Extract the (X, Y) coordinate from the center of the cell holding the provided text.  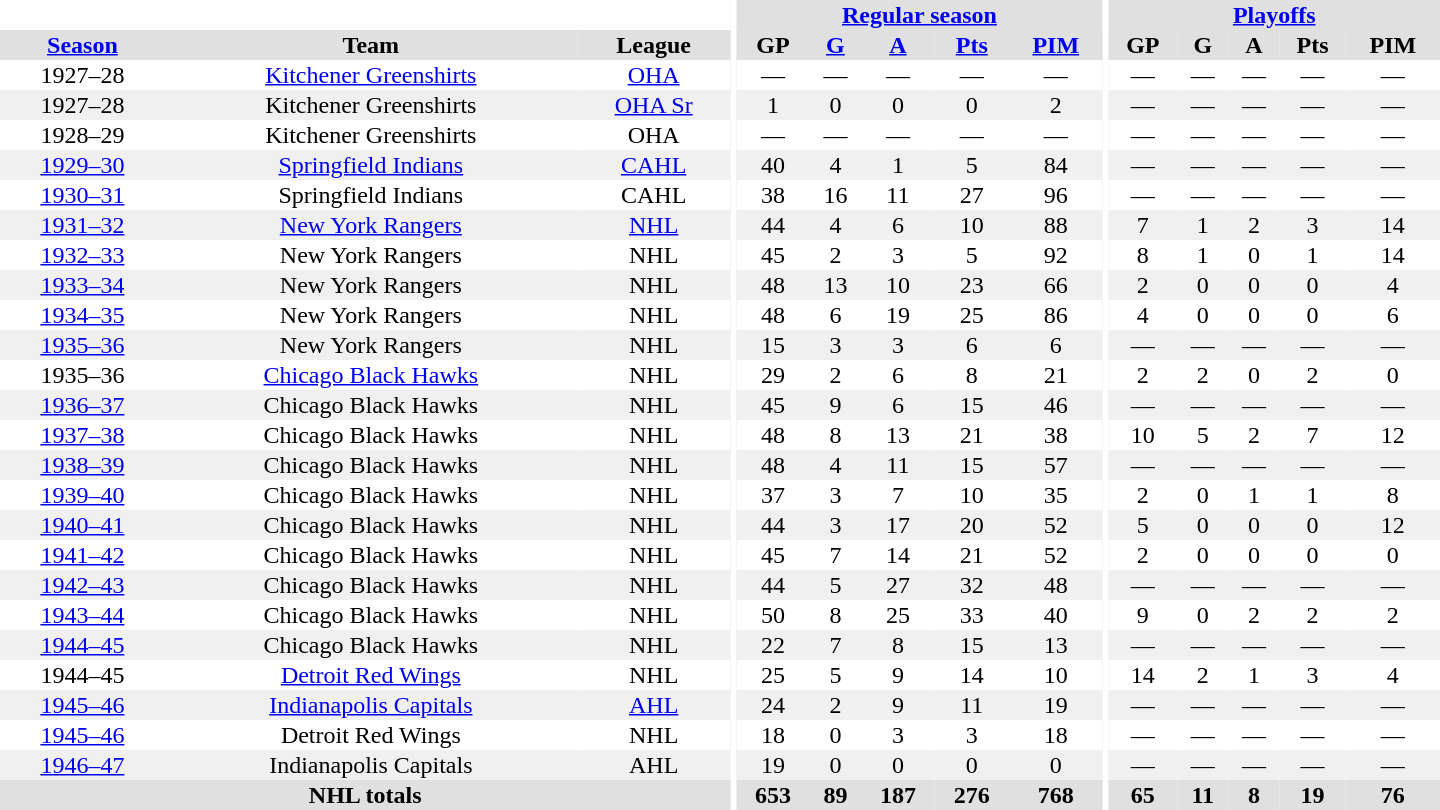
1930–31 (82, 195)
33 (972, 615)
1933–34 (82, 285)
29 (773, 375)
22 (773, 645)
1946–47 (82, 765)
1941–42 (82, 555)
24 (773, 705)
1937–38 (82, 435)
187 (898, 795)
League (654, 45)
1940–41 (82, 525)
46 (1056, 405)
92 (1056, 255)
653 (773, 795)
Regular season (920, 15)
1929–30 (82, 165)
1934–35 (82, 315)
66 (1056, 285)
76 (1393, 795)
1939–40 (82, 495)
1932–33 (82, 255)
Team (371, 45)
89 (836, 795)
35 (1056, 495)
65 (1142, 795)
20 (972, 525)
1943–44 (82, 615)
276 (972, 795)
768 (1056, 795)
1942–43 (82, 585)
17 (898, 525)
1936–37 (82, 405)
96 (1056, 195)
37 (773, 495)
Season (82, 45)
Playoffs (1274, 15)
88 (1056, 225)
23 (972, 285)
1931–32 (82, 225)
1938–39 (82, 465)
1928–29 (82, 135)
OHA Sr (654, 105)
50 (773, 615)
16 (836, 195)
32 (972, 585)
57 (1056, 465)
86 (1056, 315)
NHL totals (365, 795)
84 (1056, 165)
